Determine the (X, Y) coordinate at the center of the cell enclosing the given text.  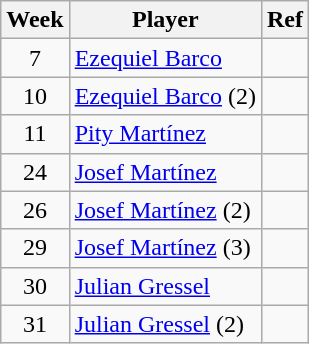
Josef Martínez (2) (165, 210)
30 (35, 286)
Julian Gressel (165, 286)
Josef Martínez (165, 172)
10 (35, 96)
26 (35, 210)
Josef Martínez (3) (165, 248)
31 (35, 324)
Week (35, 20)
7 (35, 58)
Ezequiel Barco (165, 58)
Player (165, 20)
Julian Gressel (2) (165, 324)
Ref (284, 20)
Pity Martínez (165, 134)
11 (35, 134)
29 (35, 248)
24 (35, 172)
Ezequiel Barco (2) (165, 96)
